Find where the given text appears and provide that cell's center as (X, Y) coordinate. 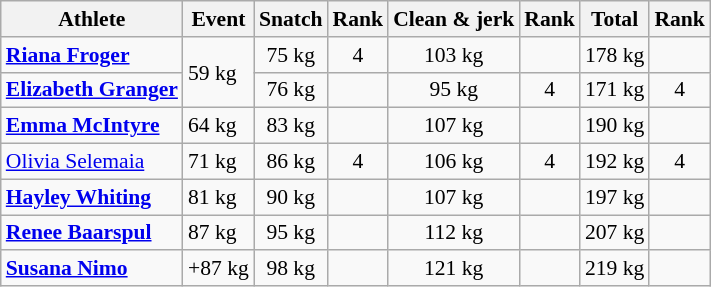
121 kg (454, 269)
76 kg (291, 90)
+87 kg (218, 269)
197 kg (614, 197)
219 kg (614, 269)
86 kg (291, 162)
Athlete (92, 19)
Total (614, 19)
87 kg (218, 233)
171 kg (614, 90)
Event (218, 19)
190 kg (614, 126)
207 kg (614, 233)
Riana Froger (92, 55)
81 kg (218, 197)
Emma McIntyre (92, 126)
Susana Nimo (92, 269)
106 kg (454, 162)
Olivia Selemaia (92, 162)
Clean & jerk (454, 19)
Elizabeth Granger (92, 90)
Snatch (291, 19)
112 kg (454, 233)
71 kg (218, 162)
192 kg (614, 162)
64 kg (218, 126)
83 kg (291, 126)
178 kg (614, 55)
75 kg (291, 55)
59 kg (218, 72)
90 kg (291, 197)
Hayley Whiting (92, 197)
Renee Baarspul (92, 233)
103 kg (454, 55)
98 kg (291, 269)
